Capture the cell that displays the provided text and extract its [X, Y] central coordinate. 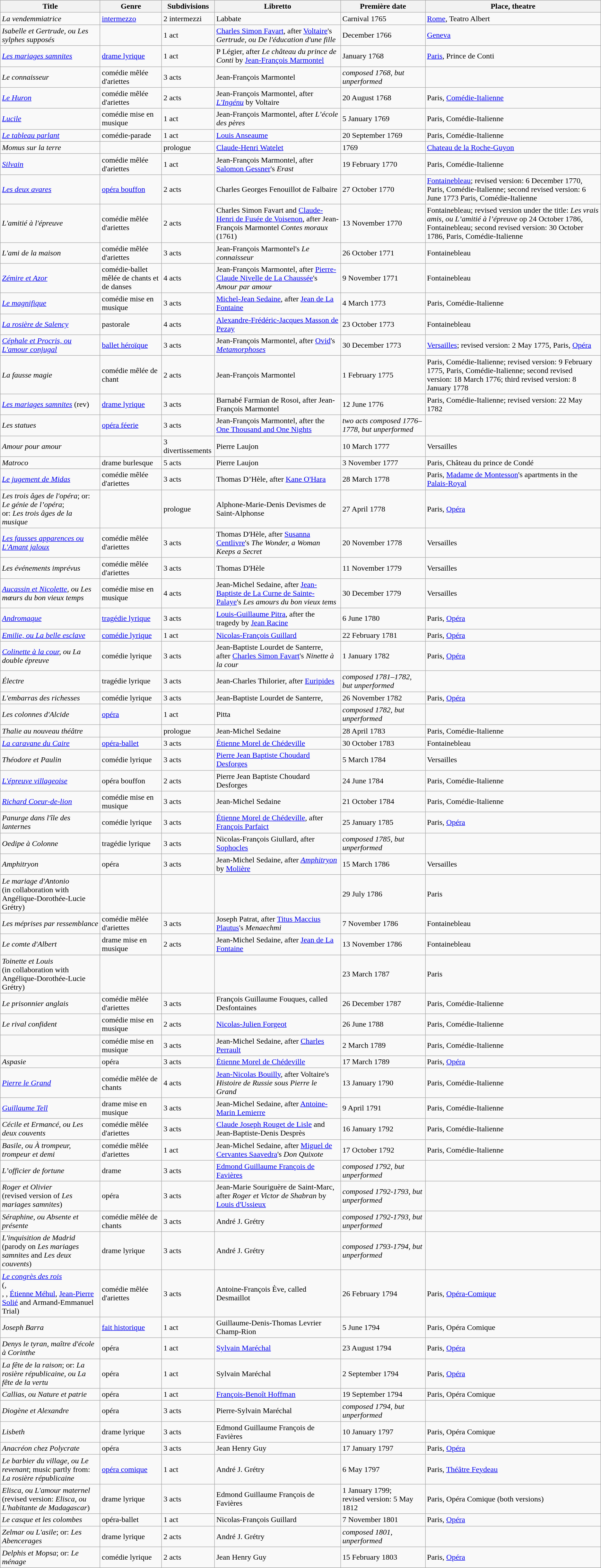
comédie mêlée de chant [131, 375]
28 April 1783 [383, 731]
1 January 1799;revised version: 5 May 1812 [383, 1499]
Les trois âges de l'opéra; or: Le génie de l’opéra; or: Les trois âges de la musique [50, 509]
Denys le tyran, maître d'école à Corinthe [50, 1348]
opéra féerie [131, 425]
Michel-Jean Sedaine, after Jean de La Fontaine [277, 303]
5 acts [188, 463]
Emilie, ou La belle esclave [50, 635]
1 February 1775 [383, 375]
Chateau de la Roche-Guyon [513, 147]
22 February 1781 [383, 635]
Guillaume-Denis-Thomas Levrier Champ-Rion [277, 1327]
Jean-Michel Sedaine, after Amphitryon by Molière [277, 864]
Zémire et Azor [50, 278]
Le congrès des rois(, , , Étienne Méhul, Jean-Pierre Solié and Armand-Emmanuel Trial) [50, 1293]
Genre [131, 6]
2 intermezzi [188, 19]
Rome, Teatro Albert [513, 19]
Zelmar ou L'asile; or: Les Abencerages [50, 1537]
two acts composed 1776–1778, but unperformed [383, 425]
1 January 1782 [383, 656]
Panurge dans l'île des lanternes [50, 823]
Paris, Opéra-Comique [513, 1293]
comédie-parade [131, 135]
7 November 1801 [383, 1520]
Charles Georges Fenouillot de Falbaire [277, 189]
24 June 1784 [383, 781]
Étienne Morel de Chédeville, after François Parfaict [277, 823]
Diogène et Alexandre [50, 1411]
Joseph Patrat, after Titus Maccius Plautus's Menaechmi [277, 923]
Thomas D'Hèle, after Susanna Centlivre's The Wonder, a Woman Keeps a Secret [277, 543]
Nicolas-Julien Forgeot [277, 1024]
Basile, ou À trompeur, trompeur et demi [50, 1150]
Amphitryon [50, 864]
Jean-Baptiste Lourdet de Santerre, after Charles Simon Favart's Ninette à la cour [277, 656]
Jean-Baptiste Lourdet de Santerre, [277, 698]
Jean-Charles Thilorier, after Euripides [277, 681]
La caravane du Caire [50, 743]
17 October 1792 [383, 1150]
Alphone-Marie-Denis Devismes de Saint-Alphonse [277, 509]
Les statues [50, 425]
ballet héroïque [131, 345]
23 October 1773 [383, 325]
Aucassin et Nicolette, ou Les mœurs du bon vieux temps [50, 593]
Lucile [50, 119]
Le mariage d'Antonio(in collaboration with Angélique-Dorothée-Lucie Grétry) [50, 894]
Pierre-Sylvain Maréchal [277, 1411]
Geneva [513, 35]
5 June 1794 [383, 1327]
Labbate [277, 19]
composed 1768, but unperformed [383, 77]
Jean-Marie Souriguère de Saint-Marc, after Roger et Victor de Shabran by Louis d'Ussieux [277, 1196]
Jean-François Marmontel, after L’école des pères [277, 119]
Jean-François Marmontel, after Pierre-Claude Nivelle de La Chaussée's Amour par amour [277, 278]
composed 1792, but unperformed [383, 1171]
6 May 1797 [383, 1469]
Le Huron [50, 98]
Place, theatre [513, 6]
Fontainebleau; revised version: 6 December 1770, Paris, Comédie-Italienne; second revised version: 6 June 1773 Paris, Comédie-Italienne [513, 189]
27 October 1770 [383, 189]
15 February 1803 [383, 1557]
Roger et Olivier(revised version of Les mariages samnites) [50, 1196]
Carnival 1765 [383, 19]
11 November 1779 [383, 568]
Antoine-François Ève, called Desmaillot [277, 1293]
7 November 1786 [383, 923]
26 October 1771 [383, 253]
Les deux avares [50, 189]
drame [131, 1171]
Alexandre-Frédéric-Jacques Masson de Pezay [277, 325]
Première date [383, 6]
28 March 1778 [383, 479]
5 March 1784 [383, 760]
20 August 1768 [383, 98]
Le magnifique [50, 303]
1769 [383, 147]
Elisca, ou L'amour maternel(revised version: Elisca, ou L'habitante de Madagascar) [50, 1499]
27 April 1778 [383, 509]
Guillaume Tell [50, 1108]
Thomas D’Hèle, after Kane O'Hara [277, 479]
13 January 1790 [383, 1083]
Amour pour amour [50, 446]
16 January 1792 [383, 1129]
23 March 1787 [383, 974]
Le connaisseur [50, 77]
10 March 1777 [383, 446]
Isabelle et Gertrude, ou Les sylphes supposés [50, 35]
Électre [50, 681]
5 January 1769 [383, 119]
L'épreuve villageoise [50, 781]
L'amitié à l'épreuve [50, 223]
January 1768 [383, 56]
Les événements imprévus [50, 568]
drame burlesque [131, 463]
Le rival confident [50, 1024]
composed 1781–1782, but unperformed [383, 681]
17 January 1797 [383, 1448]
Title [50, 6]
François Guillaume Fouques, called Desfontaines [277, 1004]
Lisbeth [50, 1432]
26 February 1794 [383, 1293]
2 March 1789 [383, 1046]
L'embarras des richesses [50, 698]
Paris, Comédie-Italienne; revised version: 22 May 1782 [513, 404]
L'ami de la maison [50, 253]
Les fausses apparences ou L'Amant jaloux [50, 543]
Jean-Michel Sedaine, after Jean-Baptiste de La Curne de Sainte-Palaye's Les amours du bon vieux tems [277, 593]
L'inquisition de Madrid(parody on Les mariages samnites and Les deux couvents) [50, 1251]
Le casque et les colombes [50, 1520]
Jean-Michel Sedaine, after Jean de La Fontaine [277, 944]
3 divertissements [188, 446]
Matroco [50, 463]
9 April 1791 [383, 1108]
6 June 1780 [383, 618]
composed 1794, but unperformed [383, 1411]
Oedipe à Colonne [50, 843]
Paris, Château du prince de Condé [513, 463]
Paris, Opéra Comique (both versions) [513, 1499]
Delphis et Mopsa; or: Le ménage [50, 1557]
Thomas D'Hèle [277, 568]
La rosière de Salency [50, 325]
Versailles; revised version: 2 May 1775, Paris, Opéra [513, 345]
2 September 1794 [383, 1373]
La vendemmiatrice [50, 19]
Les mariages samnites (rev) [50, 404]
19 February 1770 [383, 164]
Nicolas-François Giullard, after Sophocles [277, 843]
Toinette et Louis(in collaboration with Angélique-Dorothée-Lucie Grétry) [50, 974]
26 June 1788 [383, 1024]
fait historique [131, 1327]
20 November 1778 [383, 543]
Joseph Barra [50, 1327]
Paris, Madame de Montesson's apartments in the Palais-Royal [513, 479]
Séraphine, ou Absente et présente [50, 1221]
Jean-Michel Sedaine, after Miguel de Cervantes Saavedra's Don Quixote [277, 1150]
26 December 1787 [383, 1004]
10 January 1797 [383, 1432]
Paris, Théâtre Feydeau [513, 1469]
29 July 1786 [383, 894]
December 1766 [383, 35]
12 June 1776 [383, 404]
Colinette à la cour, ou La double épreuve [50, 656]
23 August 1794 [383, 1348]
9 November 1771 [383, 278]
Claude-Henri Watelet [277, 147]
Pitta [277, 715]
19 September 1794 [383, 1394]
21 October 1784 [383, 801]
Théodore et Paulin [50, 760]
Charles Simon Favart and Claude-Henri de Fusée de Voisenon, after Jean-François Marmontel Contes moraux (1761) [277, 223]
Les colonnes d'Alcide [50, 715]
Subdivisions [188, 6]
Callias, ou Nature et patrie [50, 1394]
Thalie au nouveau théâtre [50, 731]
Jean-Michel Sedaine, after Antoine-Marin Lemierre [277, 1108]
Le jugement de Midas [50, 479]
composed 1782, but unperformed [383, 715]
Pierre le Grand [50, 1083]
13 November 1770 [383, 223]
La fausse magie [50, 375]
François-Benoît Hoffman [277, 1394]
composed 1785, but unperformed [383, 843]
30 December 1773 [383, 345]
Les méprises par ressemblance [50, 923]
13 November 1786 [383, 944]
Louis Anseaume [277, 135]
4 March 1773 [383, 303]
Richard Coeur-de-lion [50, 801]
Barnabé Farmian de Rosoi, after Jean-François Marmontel [277, 404]
opéra comique [131, 1469]
Le comte d'Albert [50, 944]
P Légier, after Le château du prince de Conti by Jean-François Marmontel [277, 56]
Jean-François Marmontel, after the One Thousand and One Nights [277, 425]
Le prisonnier anglais [50, 1004]
Momus sur la terre [50, 147]
Silvain [50, 164]
Jean-Michel Sedaine, after Charles Perrault [277, 1046]
Jean-François Marmontel, after L'Ingénu by Voltaire [277, 98]
30 December 1779 [383, 593]
15 March 1786 [383, 864]
composed 1801, unperformed [383, 1537]
25 January 1785 [383, 823]
Louis-Guillaume Pitra, after the tragedy by Jean Racine [277, 618]
Andromaque [50, 618]
comédie-ballet mêlée de chants et de danses [131, 278]
Paris, Prince de Conti [513, 56]
pastorale [131, 325]
Jean-François Marmontel, after Salomon Gessner's Erast [277, 164]
Cécile et Ermancé, ou Les deux couvents [50, 1129]
Libretto [277, 6]
Les mariages samnites [50, 56]
L’officier de fortune [50, 1171]
Jean-Nicolas Bouilly, after Voltaire's Histoire de Russie sous Pierre le Grand [277, 1083]
Anacréon chez Polycrate [50, 1448]
Le tableau parlant [50, 135]
17 March 1789 [383, 1062]
30 October 1783 [383, 743]
Jean-François Marmontel's Le connaisseur [277, 253]
20 September 1769 [383, 135]
composed 1793-1794, but unperformed [383, 1251]
Aspasie [50, 1062]
3 November 1777 [383, 463]
Le barbier du village, ou Le revenant; music partly from: La rosière républicaine [50, 1469]
intermezzo [131, 19]
Céphale et Procris, ou L'amour conjugal [50, 345]
26 November 1782 [383, 698]
Claude Joseph Rouget de Lisle and Jean-Baptiste-Denis Desprès [277, 1129]
La fête de la raison; or: La rosière républicaine, ou La fête de la vertu [50, 1373]
Jean-François Marmontel, after Ovid's Metamorphoses [277, 345]
Charles Simon Favart, after Voltaire's Gertrude, ou De l'éducation d'une fille [277, 35]
